Search for the cell housing the specified text and yield its [X, Y] center coordinate. 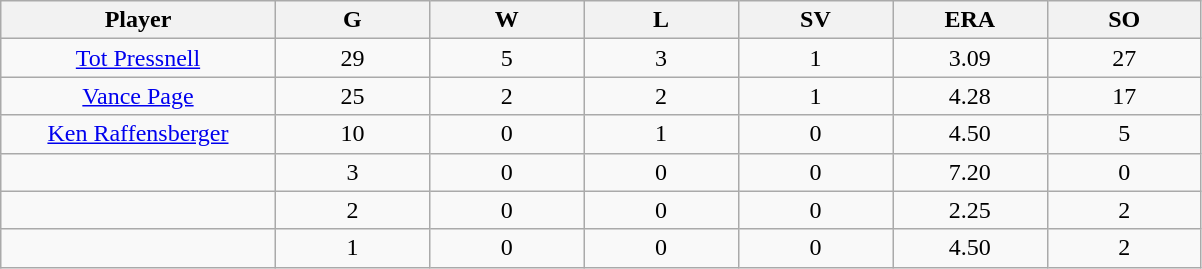
2.25 [970, 210]
W [507, 20]
29 [352, 58]
SV [815, 20]
L [661, 20]
4.28 [970, 96]
ERA [970, 20]
Ken Raffensberger [138, 134]
Vance Page [138, 96]
SO [1124, 20]
7.20 [970, 172]
27 [1124, 58]
Player [138, 20]
10 [352, 134]
17 [1124, 96]
3.09 [970, 58]
25 [352, 96]
Tot Pressnell [138, 58]
G [352, 20]
